Return [x, y] of the center of cell containing provided text 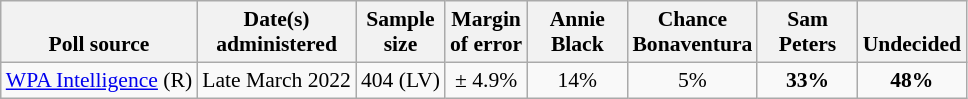
Late March 2022 [276, 80]
5% [692, 80]
SamPeters [807, 32]
Poll source [99, 32]
48% [912, 80]
Marginof error [486, 32]
± 4.9% [486, 80]
33% [807, 80]
Samplesize [400, 32]
WPA Intelligence (R) [99, 80]
Undecided [912, 32]
AnnieBlack [577, 32]
404 (LV) [400, 80]
14% [577, 80]
Date(s)administered [276, 32]
ChanceBonaventura [692, 32]
